Output the [X, Y] coordinate of the center of the cell containing the given text.  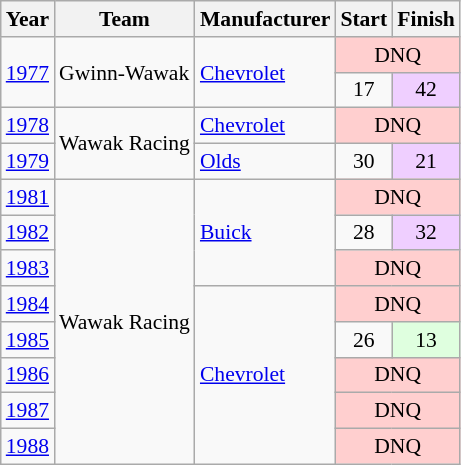
42 [426, 90]
1981 [28, 197]
1977 [28, 72]
Gwinn-Wawak [124, 72]
Olds [265, 162]
1986 [28, 375]
32 [426, 233]
Buick [265, 232]
30 [364, 162]
1985 [28, 340]
Finish [426, 19]
1982 [28, 233]
1987 [28, 411]
Manufacturer [265, 19]
21 [426, 162]
1979 [28, 162]
Start [364, 19]
28 [364, 233]
Year [28, 19]
13 [426, 340]
Team [124, 19]
1978 [28, 126]
26 [364, 340]
1984 [28, 304]
17 [364, 90]
1983 [28, 269]
1988 [28, 447]
